Locate the cell with the specified text and output its (x, y) center coordinate. 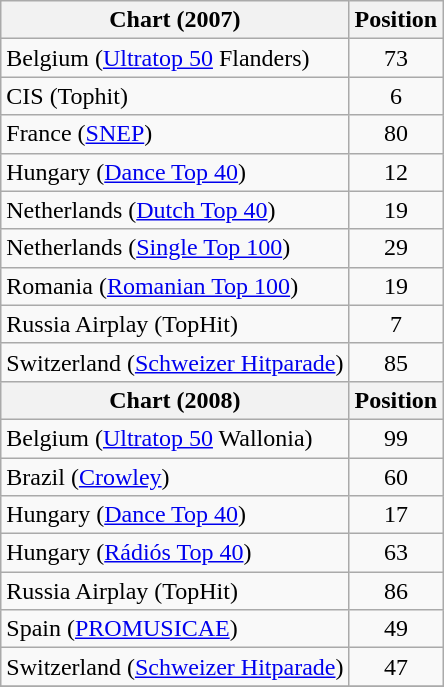
85 (396, 362)
France (SNEP) (175, 134)
49 (396, 629)
47 (396, 667)
Spain (PROMUSICAE) (175, 629)
CIS (Tophit) (175, 96)
80 (396, 134)
Brazil (Crowley) (175, 477)
60 (396, 477)
17 (396, 515)
Netherlands (Single Top 100) (175, 248)
Hungary (Rádiós Top 40) (175, 553)
86 (396, 591)
12 (396, 172)
Belgium (Ultratop 50 Flanders) (175, 58)
6 (396, 96)
7 (396, 324)
73 (396, 58)
99 (396, 438)
Netherlands (Dutch Top 40) (175, 210)
Chart (2008) (175, 400)
29 (396, 248)
Belgium (Ultratop 50 Wallonia) (175, 438)
63 (396, 553)
Chart (2007) (175, 20)
Romania (Romanian Top 100) (175, 286)
